Output the [X, Y] coordinate of the center of the cell containing the given text.  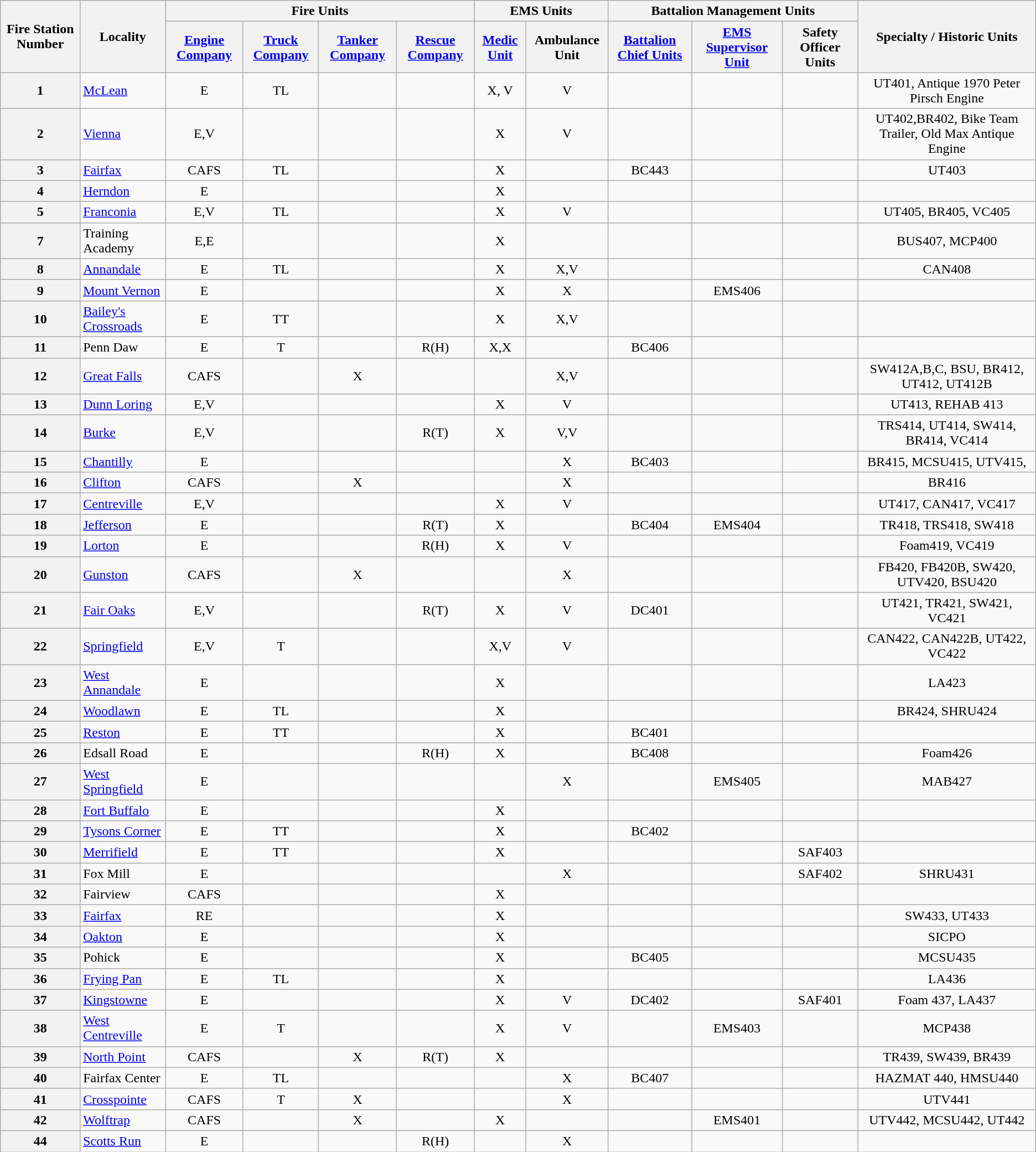
21 [40, 610]
SAF402 [820, 874]
SW412A,B,C, BSU, BR412, UT412, UT412B [947, 375]
13 [40, 405]
Reston [123, 732]
Fairview [123, 895]
Herndon [123, 191]
TR418, TRS418, SW418 [947, 525]
MCSU435 [947, 958]
Mount Vernon [123, 290]
BR416 [947, 483]
SAF401 [820, 1000]
Edsall Road [123, 753]
Chantilly [123, 462]
UTV442, MCSU442, UT442 [947, 1120]
23 [40, 682]
HAZMAT 440, HMSU440 [947, 1078]
19 [40, 546]
17 [40, 504]
4 [40, 191]
North Point [123, 1057]
BC403 [650, 462]
Fire Units [320, 11]
BC401 [650, 732]
Ambulance Unit [567, 47]
BC407 [650, 1078]
Pohick [123, 958]
27 [40, 782]
McLean [123, 91]
37 [40, 1000]
2 [40, 134]
EMS404 [737, 525]
Great Falls [123, 375]
14 [40, 433]
BC402 [650, 831]
Crosspointe [123, 1099]
Fox Mill [123, 874]
Fair Oaks [123, 610]
Fort Buffalo [123, 810]
Training Academy [123, 240]
15 [40, 462]
TR439, SW439, BR439 [947, 1057]
UT402,BR402, Bike Team Trailer, Old Max Antique Engine [947, 134]
39 [40, 1057]
BR415, MCSU415, UTV415, [947, 462]
RE [204, 916]
DC402 [650, 1000]
Clifton [123, 483]
11 [40, 347]
33 [40, 916]
Franconia [123, 212]
22 [40, 647]
West Springfield [123, 782]
V,V [567, 433]
24 [40, 711]
Tysons Corner [123, 831]
Battalion Chief Units [650, 47]
UT413, REHAB 413 [947, 405]
Dunn Loring [123, 405]
TRS414, UT414, SW414, BR414, VC414 [947, 433]
UT417, CAN417, VC417 [947, 504]
7 [40, 240]
35 [40, 958]
BC404 [650, 525]
29 [40, 831]
BC408 [650, 753]
LA436 [947, 979]
EMS406 [737, 290]
X, V [500, 91]
MCP438 [947, 1029]
EMS Units [541, 11]
UT421, TR421, SW421, VC421 [947, 610]
UTV441 [947, 1099]
Annandale [123, 269]
Wolftrap [123, 1120]
Fire Station Number [40, 37]
38 [40, 1029]
E,E [204, 240]
Gunston [123, 575]
Foam419, VC419 [947, 546]
32 [40, 895]
BR424, SHRU424 [947, 711]
Springfield [123, 647]
16 [40, 483]
31 [40, 874]
Truck Company [281, 47]
Bailey's Crossroads [123, 319]
Burke [123, 433]
Woodlawn [123, 711]
8 [40, 269]
SHRU431 [947, 874]
44 [40, 1141]
20 [40, 575]
FB420, FB420B, SW420, UTV420, BSU420 [947, 575]
Oakton [123, 937]
Specialty / Historic Units [947, 37]
UT401, Antique 1970 Peter Pirsch Engine [947, 91]
SW433, UT433 [947, 916]
Vienna [123, 134]
Engine Company [204, 47]
UT403 [947, 170]
EMS401 [737, 1120]
12 [40, 375]
X,X [500, 347]
Kingstowne [123, 1000]
West Annandale [123, 682]
Tanker Company [358, 47]
Locality [123, 37]
9 [40, 290]
Foam426 [947, 753]
Fairfax Center [123, 1078]
Lorton [123, 546]
36 [40, 979]
BUS407, MCP400 [947, 240]
Rescue Company [435, 47]
BC443 [650, 170]
26 [40, 753]
Battalion Management Units [733, 11]
5 [40, 212]
SAF403 [820, 853]
DC401 [650, 610]
BC405 [650, 958]
Penn Daw [123, 347]
BC406 [650, 347]
Scotts Run [123, 1141]
3 [40, 170]
40 [40, 1078]
EMS405 [737, 782]
30 [40, 853]
1 [40, 91]
10 [40, 319]
28 [40, 810]
34 [40, 937]
SICPO [947, 937]
EMS403 [737, 1029]
Jefferson [123, 525]
41 [40, 1099]
Safety Officer Units [820, 47]
25 [40, 732]
18 [40, 525]
Frying Pan [123, 979]
Centreville [123, 504]
CAN422, CAN422B, UT422, VC422 [947, 647]
UT405, BR405, VC405 [947, 212]
Foam 437, LA437 [947, 1000]
West Centreville [123, 1029]
CAN408 [947, 269]
MAB427 [947, 782]
Merrifield [123, 853]
42 [40, 1120]
Medic Unit [500, 47]
EMS Supervisor Unit [737, 47]
LA423 [947, 682]
